Locate the cell with the specified text and output its [x, y] center coordinate. 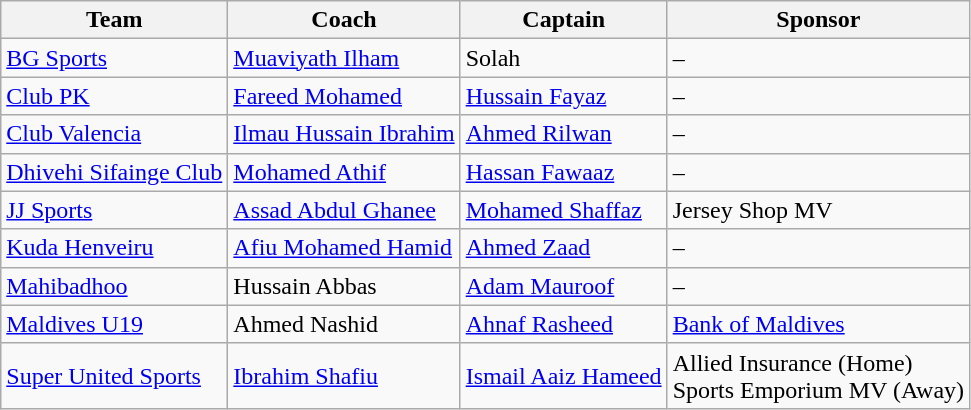
Ilmau Hussain Ibrahim [344, 134]
Captain [564, 20]
Hassan Fawaaz [564, 172]
Club PK [114, 96]
Mohamed Shaffaz [564, 210]
Sponsor [818, 20]
Assad Abdul Ghanee [344, 210]
Hussain Fayaz [564, 96]
Jersey Shop MV [818, 210]
Mohamed Athif [344, 172]
Dhivehi Sifainge Club [114, 172]
Ahmed Rilwan [564, 134]
Adam Mauroof [564, 286]
Maldives U19 [114, 324]
Ibrahim Shafiu [344, 376]
Muaviyath Ilham [344, 58]
Coach [344, 20]
Allied Insurance (Home)Sports Emporium MV (Away) [818, 376]
BG Sports [114, 58]
Bank of Maldives [818, 324]
Ahmed Zaad [564, 248]
Hussain Abbas [344, 286]
Afiu Mohamed Hamid [344, 248]
Club Valencia [114, 134]
Team [114, 20]
Ismail Aaiz Hameed [564, 376]
JJ Sports [114, 210]
Kuda Henveiru [114, 248]
Ahmed Nashid [344, 324]
Mahibadhoo [114, 286]
Ahnaf Rasheed [564, 324]
Fareed Mohamed [344, 96]
Super United Sports [114, 376]
Solah [564, 58]
